Determine the [x, y] coordinate at the center of the cell enclosing the given text.  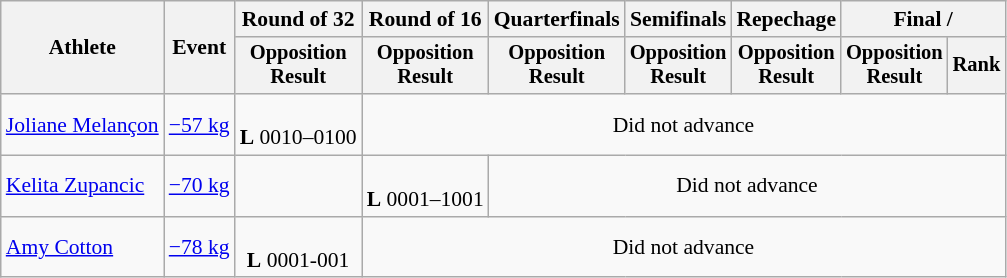
L 0001–1001 [426, 186]
−70 kg [200, 186]
Kelita Zupancic [82, 186]
Event [200, 48]
L 0010–0100 [298, 124]
Athlete [82, 48]
Amy Cotton [82, 248]
Quarterfinals [557, 19]
−57 kg [200, 124]
L 0001-001 [298, 248]
Repechage [786, 19]
−78 kg [200, 248]
Final / [923, 19]
Rank [977, 66]
Round of 32 [298, 19]
Semifinals [678, 19]
Joliane Melançon [82, 124]
Round of 16 [426, 19]
